Locate the cell with the specified text and output its (X, Y) center coordinate. 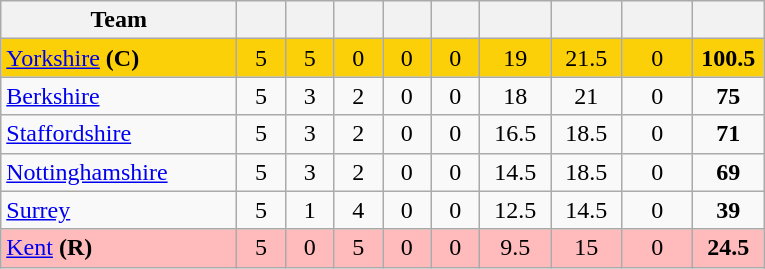
9.5 (516, 248)
71 (728, 134)
19 (516, 58)
4 (358, 210)
16.5 (516, 134)
21.5 (586, 58)
Surrey (119, 210)
Staffordshire (119, 134)
100.5 (728, 58)
39 (728, 210)
12.5 (516, 210)
15 (586, 248)
Kent (R) (119, 248)
1 (310, 210)
Team (119, 20)
69 (728, 172)
75 (728, 96)
Yorkshire (C) (119, 58)
21 (586, 96)
18 (516, 96)
Nottinghamshire (119, 172)
Berkshire (119, 96)
24.5 (728, 248)
